For the text-containing cell, return its midpoint in [x, y] coordinate format. 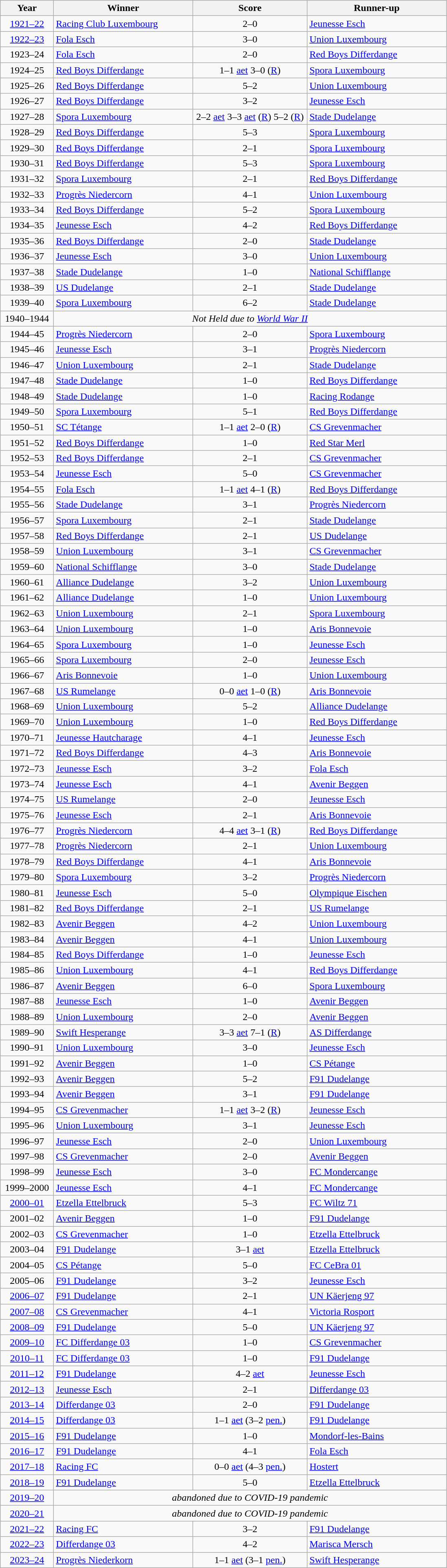
2023–24 [27, 1560]
1938–39 [27, 287]
1925–26 [27, 86]
3–1 aet [250, 1250]
1–1 aet 4–1 (R) [250, 489]
1930–31 [27, 163]
1973–74 [27, 784]
6–2 [250, 303]
1994–95 [27, 1110]
2021–22 [27, 1529]
1974–75 [27, 799]
SC Tétange [123, 427]
1934–35 [27, 225]
1981–82 [27, 908]
2020–21 [27, 1513]
2012–13 [27, 1389]
1982–83 [27, 923]
2008–09 [27, 1327]
1950–51 [27, 427]
1988–89 [27, 1017]
1936–37 [27, 256]
AS Differdange [377, 1032]
2009–10 [27, 1343]
1962–63 [27, 613]
1955–56 [27, 505]
FC CeBra 01 [377, 1265]
2010–11 [27, 1358]
Runner-up [377, 8]
2013–14 [27, 1405]
2014–15 [27, 1420]
1–1 aet (3–2 pen.) [250, 1420]
2018–19 [27, 1482]
1963–64 [27, 629]
1964–65 [27, 644]
1993–94 [27, 1094]
1957–58 [27, 536]
Hostert [377, 1467]
1984–85 [27, 955]
2006–07 [27, 1296]
1966–67 [27, 675]
1987–88 [27, 1001]
2000–01 [27, 1203]
2002–03 [27, 1234]
2011–12 [27, 1374]
1945–46 [27, 349]
4–3 [250, 753]
6–0 [250, 986]
1976–77 [27, 830]
2019–20 [27, 1498]
1923–24 [27, 55]
1977–78 [27, 846]
1959–60 [27, 567]
1978–79 [27, 861]
4–4 aet 3–1 (R) [250, 830]
1979–80 [27, 877]
1996–97 [27, 1141]
1990–91 [27, 1048]
Winner [123, 8]
Jeunesse Hautcharage [123, 738]
1967–68 [27, 691]
1–1 aet 3–0 (R) [250, 70]
1922–23 [27, 39]
Not Held due to World War II [250, 318]
Racing Club Luxembourg [123, 24]
1956–57 [27, 520]
FC Wiltz 71 [377, 1203]
1961–62 [27, 598]
Racing Rodange [377, 396]
5–1 [250, 411]
1954–55 [27, 489]
Red Star Merl [377, 442]
1985–86 [27, 970]
1991–92 [27, 1063]
1939–40 [27, 303]
1983–84 [27, 939]
1953–54 [27, 474]
1989–90 [27, 1032]
1928–29 [27, 132]
1932–33 [27, 194]
1944–45 [27, 334]
1995–96 [27, 1125]
1947–48 [27, 380]
2022–23 [27, 1544]
1–1 aet (3–1 pen.) [250, 1560]
1–1 aet 3–2 (R) [250, 1110]
2003–04 [27, 1250]
1924–25 [27, 70]
1–1 aet 2–0 (R) [250, 427]
2017–18 [27, 1467]
Marisca Mersch [377, 1544]
1980–81 [27, 892]
1965–66 [27, 660]
0–0 aet 1–0 (R) [250, 691]
1986–87 [27, 986]
2015–16 [27, 1435]
3–3 aet 7–1 (R) [250, 1032]
1937–38 [27, 272]
Victoria Rosport [377, 1312]
1931–32 [27, 179]
2001–02 [27, 1219]
0–0 aet (4–3 pen.) [250, 1467]
1999–2000 [27, 1188]
Score [250, 8]
2004–05 [27, 1265]
1949–50 [27, 411]
1933–34 [27, 210]
1927–28 [27, 117]
1960–61 [27, 582]
2–2 aet 3–3 aet (R) 5–2 (R) [250, 117]
Mondorf-les-Bains [377, 1435]
1970–71 [27, 738]
1952–53 [27, 458]
2016–17 [27, 1451]
1975–76 [27, 815]
2005–06 [27, 1281]
1940–1944 [27, 318]
1997–98 [27, 1156]
1958–59 [27, 551]
1921–22 [27, 24]
2007–08 [27, 1312]
Olympique Eischen [377, 892]
1951–52 [27, 442]
1926–27 [27, 101]
1992–93 [27, 1079]
1968–69 [27, 707]
1972–73 [27, 769]
1929–30 [27, 148]
1946–47 [27, 365]
Progrès Niederkorn [123, 1560]
1969–70 [27, 722]
1948–49 [27, 396]
1935–36 [27, 241]
Year [27, 8]
1998–99 [27, 1172]
1971–72 [27, 753]
4–2 aet [250, 1374]
